Capture the cell that displays the provided text and extract its [x, y] central coordinate. 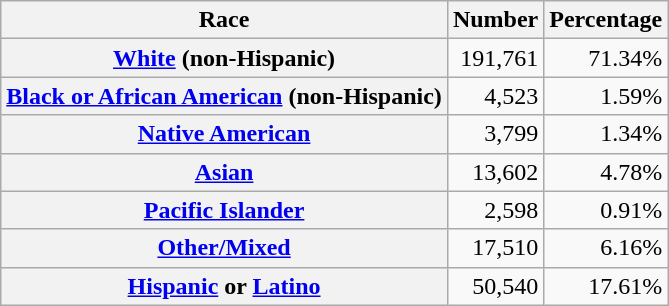
Native American [224, 134]
Hispanic or Latino [224, 286]
Black or African American (non-Hispanic) [224, 96]
Pacific Islander [224, 210]
50,540 [495, 286]
4,523 [495, 96]
0.91% [606, 210]
Asian [224, 172]
Other/Mixed [224, 248]
1.34% [606, 134]
17.61% [606, 286]
White (non-Hispanic) [224, 58]
Race [224, 20]
3,799 [495, 134]
1.59% [606, 96]
17,510 [495, 248]
13,602 [495, 172]
2,598 [495, 210]
71.34% [606, 58]
6.16% [606, 248]
4.78% [606, 172]
Percentage [606, 20]
Number [495, 20]
191,761 [495, 58]
